Capture the cell that displays the provided text and extract its (X, Y) central coordinate. 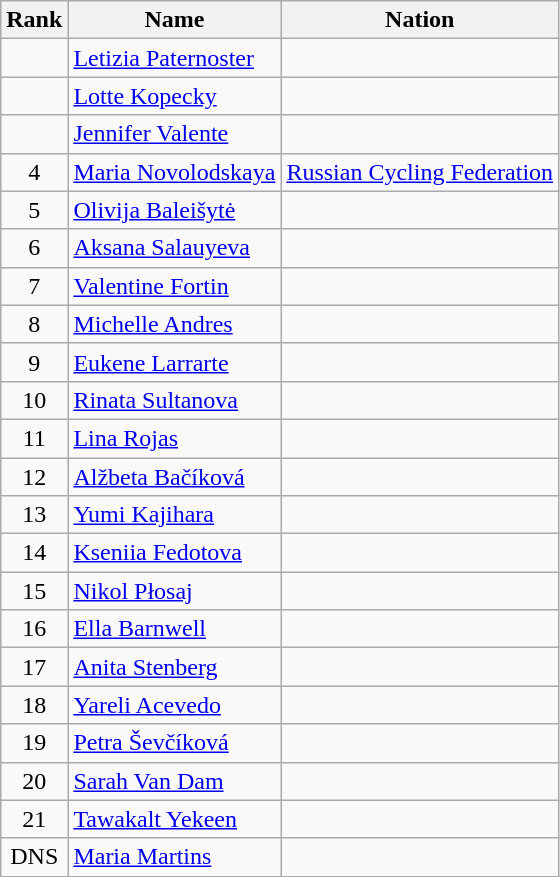
Tawakalt Yekeen (174, 819)
20 (34, 781)
Valentine Fortin (174, 286)
19 (34, 743)
Eukene Larrarte (174, 362)
15 (34, 591)
Sarah Van Dam (174, 781)
Maria Martins (174, 857)
11 (34, 438)
9 (34, 362)
Rinata Sultanova (174, 400)
Ella Barnwell (174, 629)
16 (34, 629)
DNS (34, 857)
Yumi Kajihara (174, 515)
Nikol Płosaj (174, 591)
Lotte Kopecky (174, 96)
13 (34, 515)
Olivija Baleišytė (174, 210)
Name (174, 20)
Anita Stenberg (174, 667)
Lina Rojas (174, 438)
Kseniia Fedotova (174, 553)
Russian Cycling Federation (420, 172)
7 (34, 286)
14 (34, 553)
17 (34, 667)
8 (34, 324)
Michelle Andres (174, 324)
Maria Novolodskaya (174, 172)
Yareli Acevedo (174, 705)
5 (34, 210)
Aksana Salauyeva (174, 248)
Nation (420, 20)
21 (34, 819)
Letizia Paternoster (174, 58)
12 (34, 477)
6 (34, 248)
Jennifer Valente (174, 134)
Alžbeta Bačíková (174, 477)
4 (34, 172)
10 (34, 400)
Rank (34, 20)
Petra Ševčíková (174, 743)
18 (34, 705)
